Find where the given text appears and provide that cell's center as (x, y) coordinate. 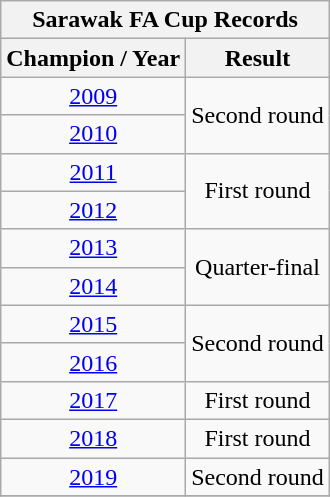
Sarawak FA Cup Records (166, 20)
2012 (94, 210)
2016 (94, 362)
2013 (94, 248)
Result (258, 58)
2009 (94, 96)
2010 (94, 134)
2017 (94, 400)
2014 (94, 286)
Champion / Year (94, 58)
2018 (94, 438)
2011 (94, 172)
2015 (94, 324)
2019 (94, 477)
Quarter-final (258, 267)
